Find where the given text appears and provide that cell's center as (X, Y) coordinate. 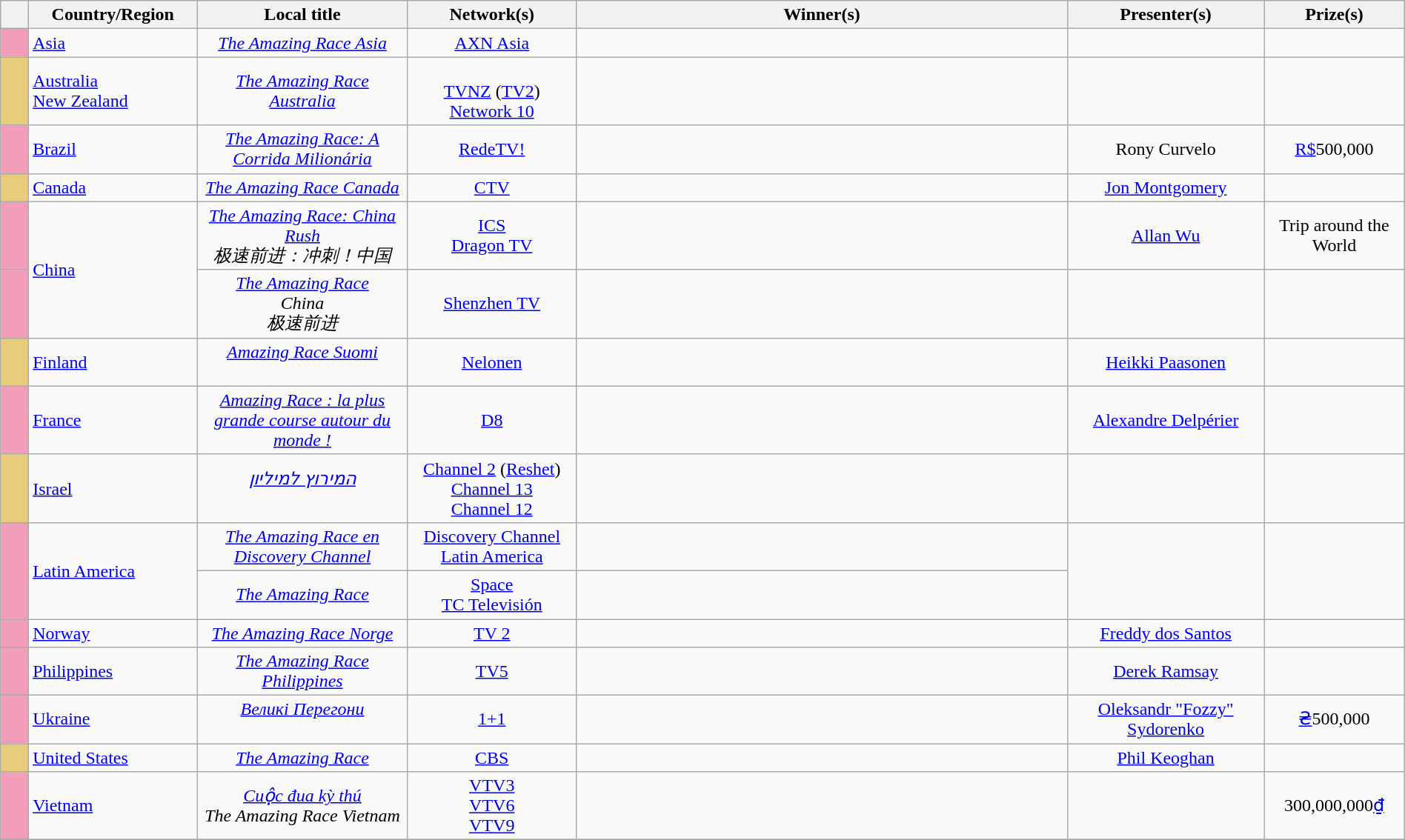
The Amazing Race Philippines (302, 671)
Country/Region (113, 15)
Shenzhen TV (492, 304)
CBS (492, 758)
China (113, 270)
AustraliaNew Zealand (113, 91)
1+1 (492, 720)
The Amazing Race Norge (302, 633)
Discovery Channel Latin America (492, 547)
Trip around the World (1335, 236)
The Amazing Race Canada (302, 187)
Israel (113, 488)
The Amazing Race: China Rush极速前进：冲刺！中国 (302, 236)
The Amazing Race: A Corrida Milionária (302, 150)
The Amazing Race en Discovery Channel (302, 547)
Heikki Paasonen (1166, 361)
Alexandre Delpérier (1166, 420)
France (113, 420)
Latin America (113, 570)
Vietnam (113, 806)
Phil Keoghan (1166, 758)
TV 2 (492, 633)
₴500,000 (1335, 720)
Prize(s) (1335, 15)
Winner(s) (821, 15)
VTV3 VTV6 VTV9 (492, 806)
The Amazing Race Asia (302, 43)
Amazing Race : la plus grande course autour du monde ! (302, 420)
Presenter(s) (1166, 15)
Jon Montgomery (1166, 187)
ICSDragon TV (492, 236)
R$500,000 (1335, 150)
D8 (492, 420)
TV5 (492, 671)
The Amazing Race Australia (302, 91)
המירוץ למיליון (302, 488)
CTV (492, 187)
Local title (302, 15)
Finland (113, 361)
Rony Curvelo (1166, 150)
Derek Ramsay (1166, 671)
Freddy dos Santos (1166, 633)
Amazing Race Suomi (302, 361)
Cuộc đua kỳ thúThe Amazing Race Vietnam (302, 806)
United States (113, 758)
Ukraine (113, 720)
300,000,000₫ (1335, 806)
Allan Wu (1166, 236)
TVNZ (TV2) Network 10 (492, 91)
Asia (113, 43)
Brazil (113, 150)
Oleksandr "Fozzy" Sydorenko (1166, 720)
Nelonen (492, 361)
Network(s) (492, 15)
Norway (113, 633)
RedeTV! (492, 150)
The Amazing RaceChina 极速前进 (302, 304)
Великі Перегони (302, 720)
Canada (113, 187)
SpaceTC Televisión (492, 594)
Philippines (113, 671)
Channel 2 (Reshet) Channel 13 Channel 12 (492, 488)
AXN Asia (492, 43)
